Extract the [x, y] coordinate from the center of the cell holding the provided text.  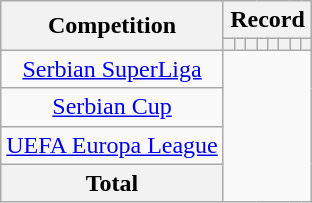
UEFA Europa League [112, 145]
Serbian SuperLiga [112, 69]
Serbian Cup [112, 107]
Total [112, 183]
Competition [112, 26]
Record [267, 20]
